Capture the cell that displays the provided text and extract its [x, y] central coordinate. 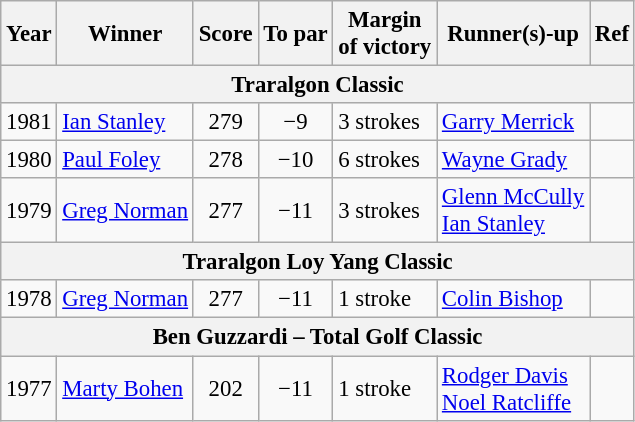
279 [226, 122]
Wayne Grady [514, 160]
Paul Foley [125, 160]
1977 [29, 388]
1978 [29, 299]
Garry Merrick [514, 122]
Year [29, 34]
Marty Bohen [125, 388]
1979 [29, 210]
−9 [296, 122]
Score [226, 34]
278 [226, 160]
−10 [296, 160]
Ref [612, 34]
Runner(s)-up [514, 34]
Marginof victory [385, 34]
Traralgon Loy Yang Classic [318, 262]
To par [296, 34]
Winner [125, 34]
Ben Guzzardi – Total Golf Classic [318, 337]
Ian Stanley [125, 122]
Glenn McCully Ian Stanley [514, 210]
6 strokes [385, 160]
Rodger Davis Noel Ratcliffe [514, 388]
Traralgon Classic [318, 85]
202 [226, 388]
1980 [29, 160]
Colin Bishop [514, 299]
1981 [29, 122]
